Output the [x, y] coordinate of the center of the cell containing the given text.  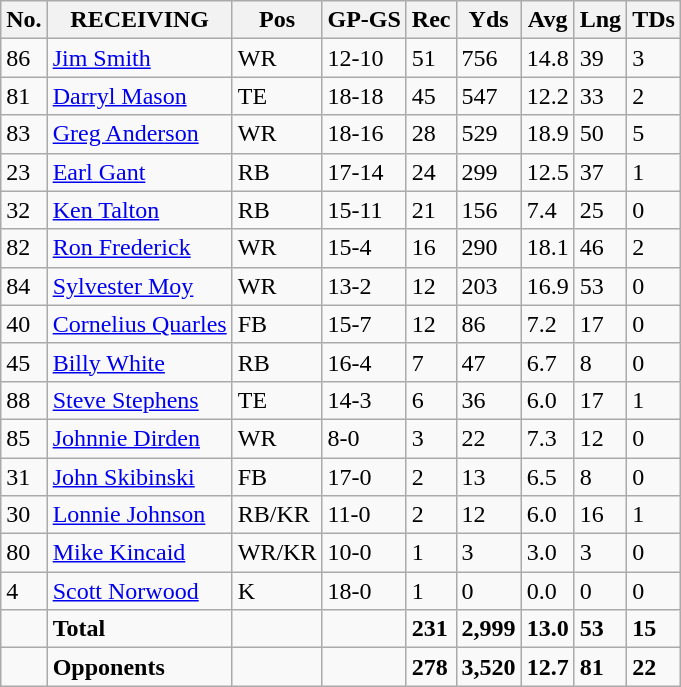
John Skibinski [140, 477]
6 [431, 400]
290 [488, 248]
15-11 [364, 210]
31 [24, 477]
WR/KR [277, 553]
7.4 [548, 210]
30 [24, 515]
14-3 [364, 400]
Avg [548, 20]
529 [488, 134]
36 [488, 400]
7 [431, 362]
88 [24, 400]
756 [488, 58]
Rec [431, 20]
No. [24, 20]
299 [488, 172]
156 [488, 210]
8-0 [364, 438]
18-0 [364, 591]
15 [654, 629]
RB/KR [277, 515]
6.7 [548, 362]
6.5 [548, 477]
4 [24, 591]
5 [654, 134]
Total [140, 629]
Mike Kincaid [140, 553]
13 [488, 477]
2,999 [488, 629]
RECEIVING [140, 20]
12.2 [548, 96]
Greg Anderson [140, 134]
Johnnie Dirden [140, 438]
Earl Gant [140, 172]
Cornelius Quarles [140, 324]
10-0 [364, 553]
84 [24, 286]
17-0 [364, 477]
Steve Stephens [140, 400]
7.3 [548, 438]
21 [431, 210]
Opponents [140, 667]
25 [600, 210]
12.7 [548, 667]
Lng [600, 20]
Sylvester Moy [140, 286]
0.0 [548, 591]
82 [24, 248]
83 [24, 134]
51 [431, 58]
28 [431, 134]
K [277, 591]
GP-GS [364, 20]
12-10 [364, 58]
Pos [277, 20]
24 [431, 172]
3.0 [548, 553]
12.5 [548, 172]
18-16 [364, 134]
18.1 [548, 248]
11-0 [364, 515]
Ron Frederick [140, 248]
15-7 [364, 324]
7.2 [548, 324]
231 [431, 629]
40 [24, 324]
33 [600, 96]
32 [24, 210]
Yds [488, 20]
15-4 [364, 248]
547 [488, 96]
203 [488, 286]
23 [24, 172]
Darryl Mason [140, 96]
80 [24, 553]
16-4 [364, 362]
Billy White [140, 362]
14.8 [548, 58]
Jim Smith [140, 58]
50 [600, 134]
18-18 [364, 96]
278 [431, 667]
17-14 [364, 172]
47 [488, 362]
Ken Talton [140, 210]
13-2 [364, 286]
Scott Norwood [140, 591]
3,520 [488, 667]
Lonnie Johnson [140, 515]
18.9 [548, 134]
39 [600, 58]
TDs [654, 20]
37 [600, 172]
85 [24, 438]
46 [600, 248]
13.0 [548, 629]
16.9 [548, 286]
